For the text-containing cell, return its midpoint in (x, y) coordinate format. 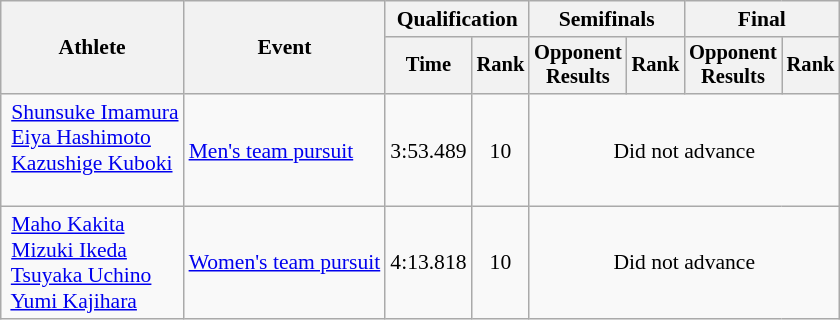
4:13.818 (428, 263)
Time (428, 66)
Qualification (457, 19)
Maho Kakita Mizuki Ikeda Tsuyaka Uchino Yumi Kajihara (92, 263)
Event (285, 48)
Semifinals (606, 19)
Women's team pursuit (285, 263)
Final (762, 19)
Shunsuke Imamura Eiya Hashimoto Kazushige Kuboki (92, 150)
Athlete (92, 48)
Men's team pursuit (285, 150)
3:53.489 (428, 150)
